Return (x, y) of the center of cell containing provided text 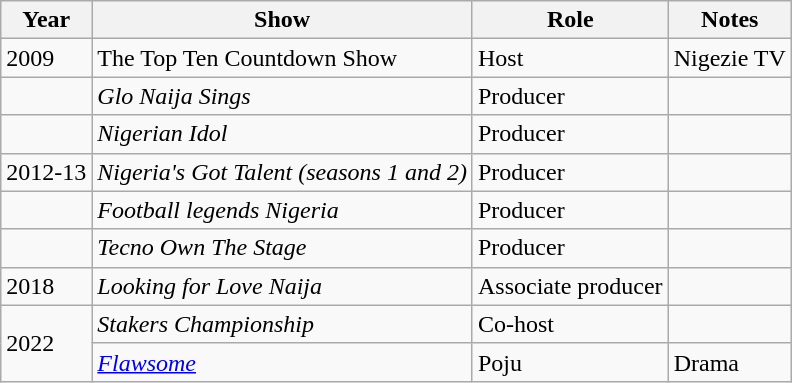
Tecno Own The Stage (282, 248)
Show (282, 20)
Nigerian Idol (282, 134)
2018 (46, 286)
Poju (570, 362)
Co-host (570, 324)
Host (570, 58)
Drama (730, 362)
Notes (730, 20)
2009 (46, 58)
Stakers Championship (282, 324)
Nigeria's Got Talent (seasons 1 and 2) (282, 172)
Associate producer (570, 286)
Flawsome (282, 362)
Year (46, 20)
Glo Naija Sings (282, 96)
2022 (46, 343)
Football legends Nigeria (282, 210)
Nigezie TV (730, 58)
2012-13 (46, 172)
Looking for Love Naija (282, 286)
The Top Ten Countdown Show (282, 58)
Role (570, 20)
